Identify which cell holds the provided text, then report its [X, Y] central coordinate. 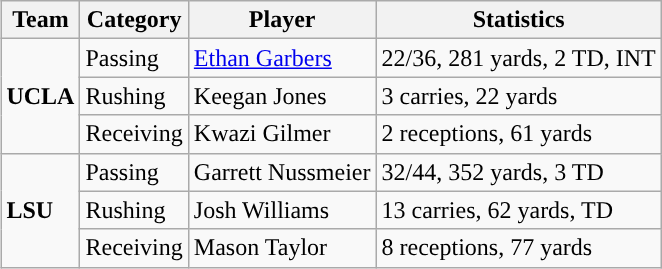
Category [134, 20]
13 carries, 62 yards, TD [518, 210]
Player [282, 20]
Ethan Garbers [282, 58]
Josh Williams [282, 210]
Keegan Jones [282, 96]
32/44, 352 yards, 3 TD [518, 172]
Statistics [518, 20]
Garrett Nussmeier [282, 172]
8 receptions, 77 yards [518, 248]
LSU [40, 210]
Kwazi Gilmer [282, 134]
Team [40, 20]
22/36, 281 yards, 2 TD, INT [518, 58]
Mason Taylor [282, 248]
UCLA [40, 96]
2 receptions, 61 yards [518, 134]
3 carries, 22 yards [518, 96]
